Identify which cell holds the provided text, then report its (x, y) central coordinate. 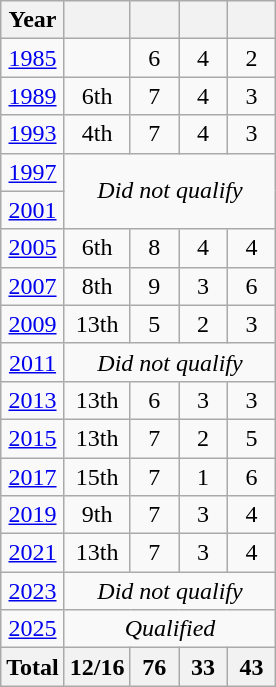
2021 (33, 553)
2025 (33, 629)
Year (33, 20)
Qualified (170, 629)
2001 (33, 210)
9 (154, 286)
2011 (33, 362)
15th (97, 477)
76 (154, 667)
1989 (33, 96)
2013 (33, 400)
Total (33, 667)
43 (252, 667)
1 (204, 477)
2023 (33, 591)
33 (204, 667)
12/16 (97, 667)
4th (97, 134)
8th (97, 286)
2015 (33, 438)
2007 (33, 286)
1993 (33, 134)
8 (154, 248)
1985 (33, 58)
9th (97, 515)
1997 (33, 172)
2009 (33, 324)
2017 (33, 477)
2005 (33, 248)
2019 (33, 515)
